For the text-containing cell, return its midpoint in (X, Y) coordinate format. 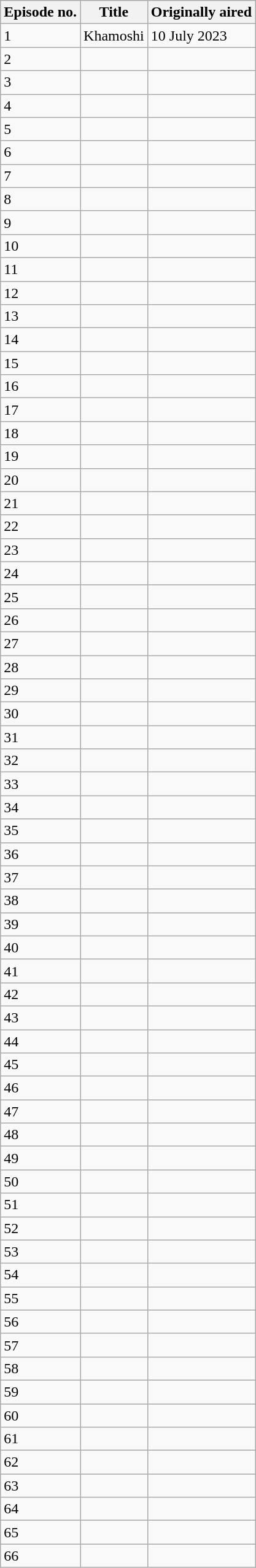
41 (41, 971)
55 (41, 1298)
25 (41, 597)
31 (41, 737)
38 (41, 901)
51 (41, 1205)
18 (41, 433)
4 (41, 106)
62 (41, 1462)
33 (41, 784)
8 (41, 199)
53 (41, 1252)
10 July 2023 (201, 36)
59 (41, 1392)
43 (41, 1017)
49 (41, 1158)
Title (114, 12)
5 (41, 129)
2 (41, 59)
20 (41, 480)
42 (41, 994)
48 (41, 1135)
15 (41, 363)
65 (41, 1532)
27 (41, 643)
28 (41, 667)
34 (41, 807)
11 (41, 269)
29 (41, 691)
Episode no. (41, 12)
10 (41, 246)
30 (41, 714)
39 (41, 924)
6 (41, 152)
3 (41, 82)
19 (41, 457)
64 (41, 1509)
7 (41, 176)
1 (41, 36)
37 (41, 877)
61 (41, 1439)
50 (41, 1182)
60 (41, 1415)
9 (41, 222)
13 (41, 316)
22 (41, 527)
56 (41, 1322)
17 (41, 410)
54 (41, 1275)
52 (41, 1228)
Originally aired (201, 12)
66 (41, 1556)
32 (41, 761)
16 (41, 386)
44 (41, 1041)
45 (41, 1065)
35 (41, 831)
57 (41, 1345)
40 (41, 947)
Khamoshi (114, 36)
14 (41, 340)
26 (41, 620)
46 (41, 1088)
12 (41, 293)
36 (41, 854)
58 (41, 1368)
23 (41, 550)
24 (41, 573)
21 (41, 503)
47 (41, 1111)
63 (41, 1486)
